Provide the (X, Y) coordinate of the cell's center where the given text is located.  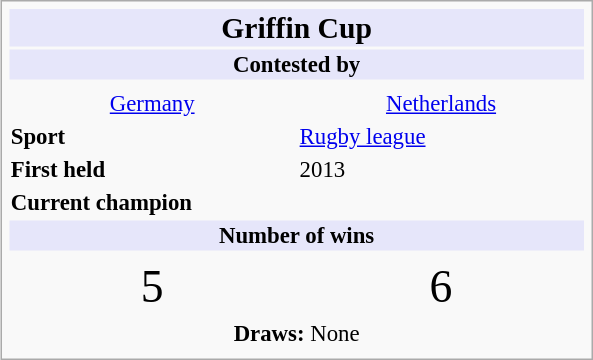
Griffin Cup (296, 28)
Draws: None (296, 333)
Netherlands (441, 104)
Contested by (296, 65)
Number of wins (296, 236)
2013 (441, 170)
6 (441, 288)
Germany (152, 104)
Current champion (152, 203)
Sport (152, 137)
5 (152, 288)
Rugby league (441, 137)
First held (152, 170)
